Pinpoint the cell where the given text exists, returning its (X, Y) midpoint coordinate. 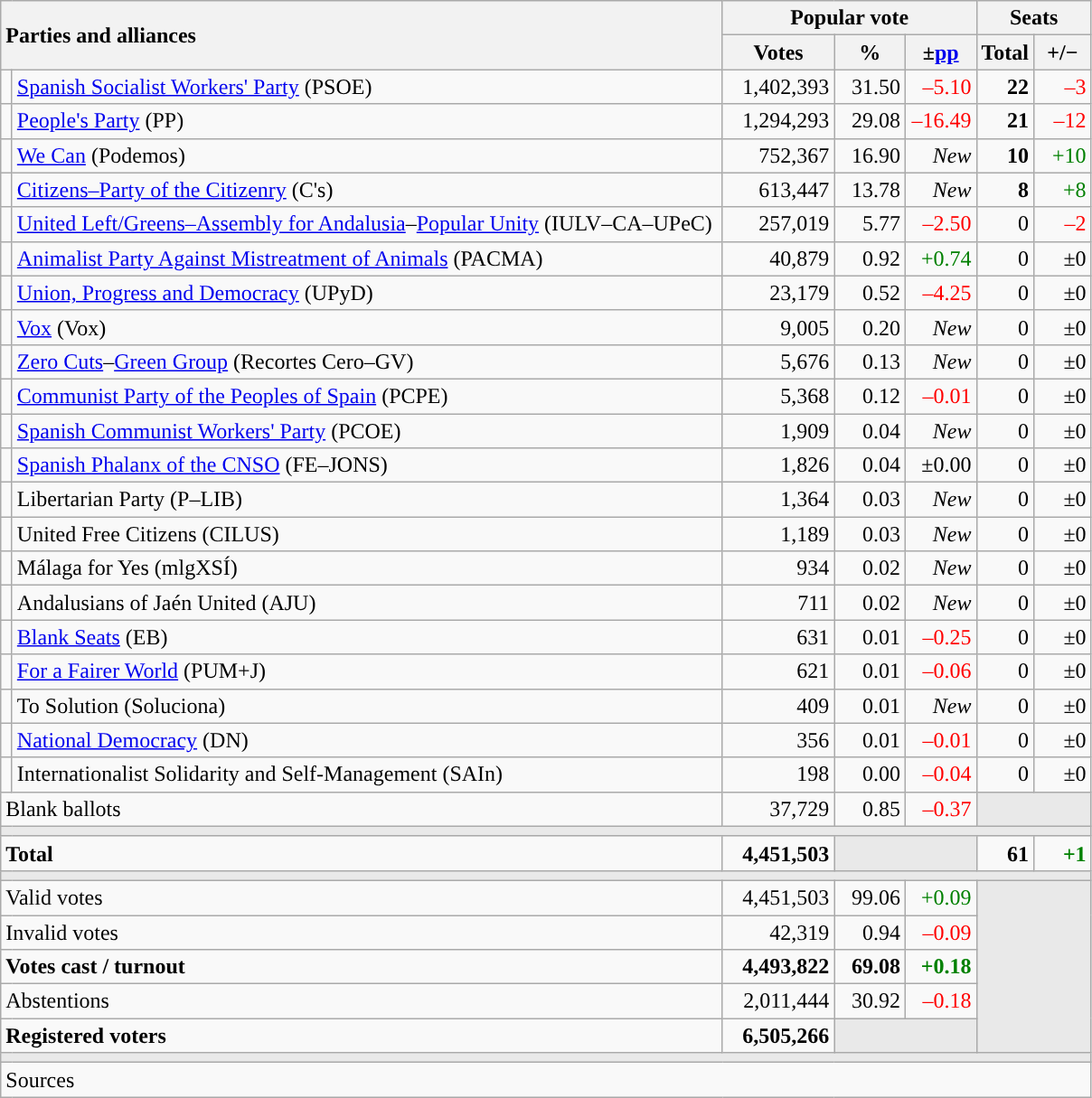
For a Fairer World (PUM+J) (367, 671)
Sources (546, 1080)
0.13 (870, 361)
–0.37 (940, 809)
–0.09 (940, 932)
99.06 (870, 897)
Spanish Communist Workers' Party (PCOE) (367, 431)
To Solution (Soluciona) (367, 706)
Animalist Party Against Mistreatment of Animals (PACMA) (367, 258)
United Left/Greens–Assembly for Andalusia–Popular Unity (IULV–CA–UPeC) (367, 224)
–4.25 (940, 293)
613,447 (778, 190)
Abstentions (362, 1001)
We Can (Podemos) (367, 155)
Andalusians of Jaén United (AJU) (367, 603)
Citizens–Party of the Citizenry (C's) (367, 190)
0.92 (870, 258)
0.20 (870, 327)
Blank ballots (362, 809)
934 (778, 568)
+1 (1063, 853)
356 (778, 740)
0.12 (870, 396)
0.85 (870, 809)
4,493,822 (778, 967)
711 (778, 603)
23,179 (778, 293)
Blank Seats (EB) (367, 637)
Invalid votes (362, 932)
Parties and alliances (362, 35)
0.52 (870, 293)
40,879 (778, 258)
8 (1005, 190)
30.92 (870, 1001)
–0.18 (940, 1001)
1,189 (778, 534)
631 (778, 637)
National Democracy (DN) (367, 740)
Zero Cuts–Green Group (Recortes Cero–GV) (367, 361)
61 (1005, 853)
–0.06 (940, 671)
9,005 (778, 327)
–2 (1063, 224)
10 (1005, 155)
29.08 (870, 121)
Libertarian Party (P–LIB) (367, 500)
Seats (1034, 18)
Valid votes (362, 897)
0.94 (870, 932)
–16.49 (940, 121)
5.77 (870, 224)
5,368 (778, 396)
1,826 (778, 465)
13.78 (870, 190)
21 (1005, 121)
6,505,266 (778, 1036)
% (870, 52)
People's Party (PP) (367, 121)
69.08 (870, 967)
621 (778, 671)
1,364 (778, 500)
752,367 (778, 155)
257,019 (778, 224)
1,294,293 (778, 121)
+8 (1063, 190)
Votes (778, 52)
+/− (1063, 52)
+0.18 (940, 967)
31.50 (870, 87)
Internationalist Solidarity and Self-Management (SAIn) (367, 774)
±pp (940, 52)
Votes cast / turnout (362, 967)
1,402,393 (778, 87)
37,729 (778, 809)
+10 (1063, 155)
22 (1005, 87)
Popular vote (850, 18)
–12 (1063, 121)
0.00 (870, 774)
±0.00 (940, 465)
–3 (1063, 87)
1,909 (778, 431)
+0.09 (940, 897)
Registered voters (362, 1036)
Communist Party of the Peoples of Spain (PCPE) (367, 396)
Spanish Socialist Workers' Party (PSOE) (367, 87)
+0.74 (940, 258)
Union, Progress and Democracy (UPyD) (367, 293)
Vox (Vox) (367, 327)
–5.10 (940, 87)
Spanish Phalanx of the CNSO (FE–JONS) (367, 465)
42,319 (778, 932)
5,676 (778, 361)
198 (778, 774)
2,011,444 (778, 1001)
–2.50 (940, 224)
–0.25 (940, 637)
United Free Citizens (CILUS) (367, 534)
–0.04 (940, 774)
16.90 (870, 155)
409 (778, 706)
Málaga for Yes (mlgXSÍ) (367, 568)
